Identify which cell holds the provided text, then report its (X, Y) central coordinate. 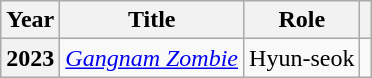
Hyun-seok (302, 58)
2023 (30, 58)
Gangnam Zombie (152, 58)
Role (302, 20)
Title (152, 20)
Year (30, 20)
